Return the (X, Y) coordinate for the center point of the cell that contains the specified text.  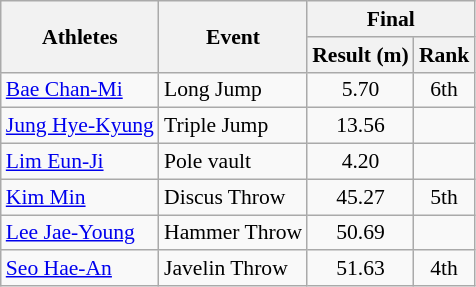
Jung Hye-Kyung (80, 126)
4.20 (360, 162)
Javelin Throw (233, 269)
Kim Min (80, 197)
Lim Eun-Ji (80, 162)
Lee Jae-Young (80, 233)
5th (444, 197)
6th (444, 90)
Pole vault (233, 162)
Discus Throw (233, 197)
Bae Chan-Mi (80, 90)
Result (m) (360, 55)
45.27 (360, 197)
Final (390, 19)
Hammer Throw (233, 233)
Long Jump (233, 90)
Event (233, 36)
13.56 (360, 126)
5.70 (360, 90)
Seo Hae-An (80, 269)
4th (444, 269)
51.63 (360, 269)
Rank (444, 55)
Athletes (80, 36)
Triple Jump (233, 126)
50.69 (360, 233)
